Output the (X, Y) coordinate of the center of the cell containing the given text.  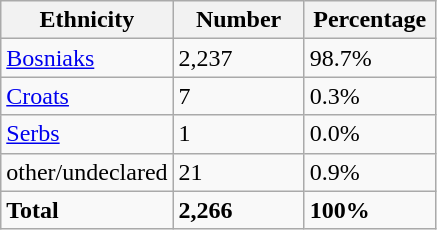
0.0% (370, 134)
100% (370, 210)
0.9% (370, 172)
2,266 (238, 210)
Number (238, 20)
21 (238, 172)
Ethnicity (87, 20)
1 (238, 134)
0.3% (370, 96)
2,237 (238, 58)
Croats (87, 96)
7 (238, 96)
Serbs (87, 134)
Total (87, 210)
Percentage (370, 20)
other/undeclared (87, 172)
98.7% (370, 58)
Bosniaks (87, 58)
